Capture the cell that displays the provided text and extract its [x, y] central coordinate. 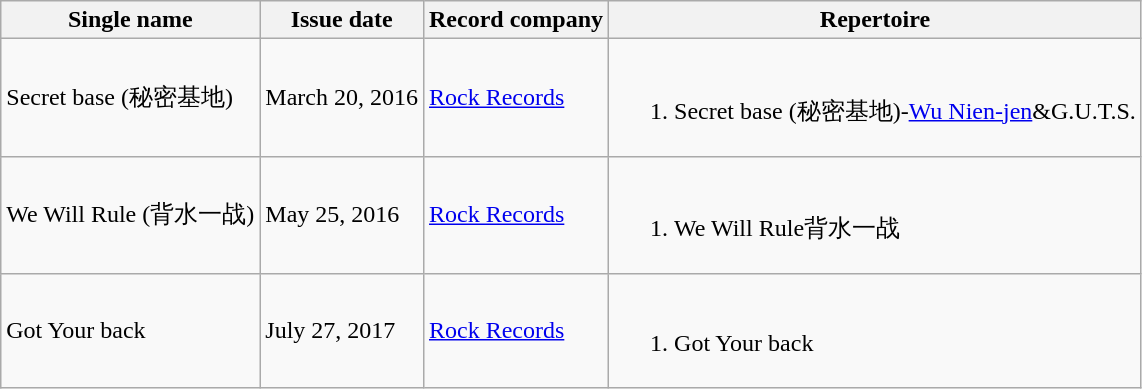
Single name [130, 20]
We Will Rule背水一战 [876, 215]
Issue date [342, 20]
Repertoire [876, 20]
March 20, 2016 [342, 98]
Record company [516, 20]
Secret base (秘密基地) [130, 98]
We Will Rule (背水一战) [130, 215]
Secret base (秘密基地)-Wu Nien-jen&G.U.T.S. [876, 98]
May 25, 2016 [342, 215]
July 27, 2017 [342, 330]
